Extract the [X, Y] coordinate from the center of the cell holding the provided text.  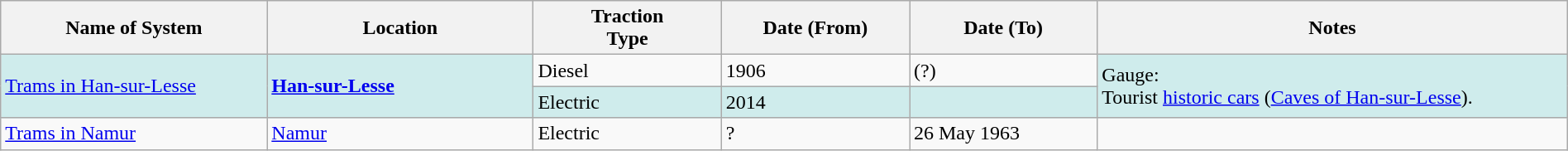
Gauge: Tourist historic cars (Caves of Han-sur-Lesse). [1332, 86]
Trams in Han-sur-Lesse [134, 86]
Date (To) [1004, 28]
Notes [1332, 28]
TractionType [627, 28]
Han-sur-Lesse [400, 86]
Location [400, 28]
Date (From) [815, 28]
? [815, 134]
Namur [400, 134]
2014 [815, 102]
(?) [1004, 71]
Diesel [627, 71]
26 May 1963 [1004, 134]
1906 [815, 71]
Name of System [134, 28]
Trams in Namur [134, 134]
